Pinpoint the cell where the given text exists, returning its (X, Y) midpoint coordinate. 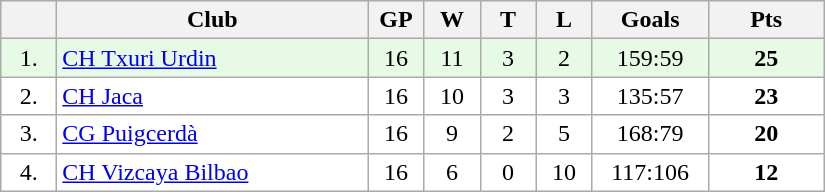
4. (29, 172)
CH Txuri Urdin (212, 58)
0 (508, 172)
3. (29, 134)
159:59 (650, 58)
9 (452, 134)
CH Jaca (212, 96)
W (452, 20)
25 (766, 58)
Club (212, 20)
L (564, 20)
23 (766, 96)
GP (396, 20)
5 (564, 134)
CH Vizcaya Bilbao (212, 172)
2. (29, 96)
CG Puigcerdà (212, 134)
11 (452, 58)
117:106 (650, 172)
Goals (650, 20)
20 (766, 134)
168:79 (650, 134)
6 (452, 172)
1. (29, 58)
T (508, 20)
135:57 (650, 96)
12 (766, 172)
Pts (766, 20)
